Determine the (x, y) coordinate at the center of the cell enclosing the given text.  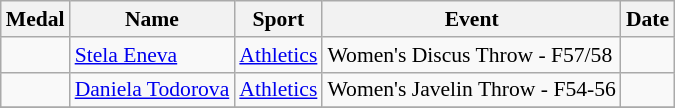
Event (471, 19)
Sport (278, 19)
Stela Eneva (152, 55)
Women's Discus Throw - F57/58 (471, 55)
Medal (36, 19)
Women's Javelin Throw - F54-56 (471, 90)
Name (152, 19)
Date (648, 19)
Daniela Todorova (152, 90)
